Pinpoint the cell where the given text exists, returning its [X, Y] midpoint coordinate. 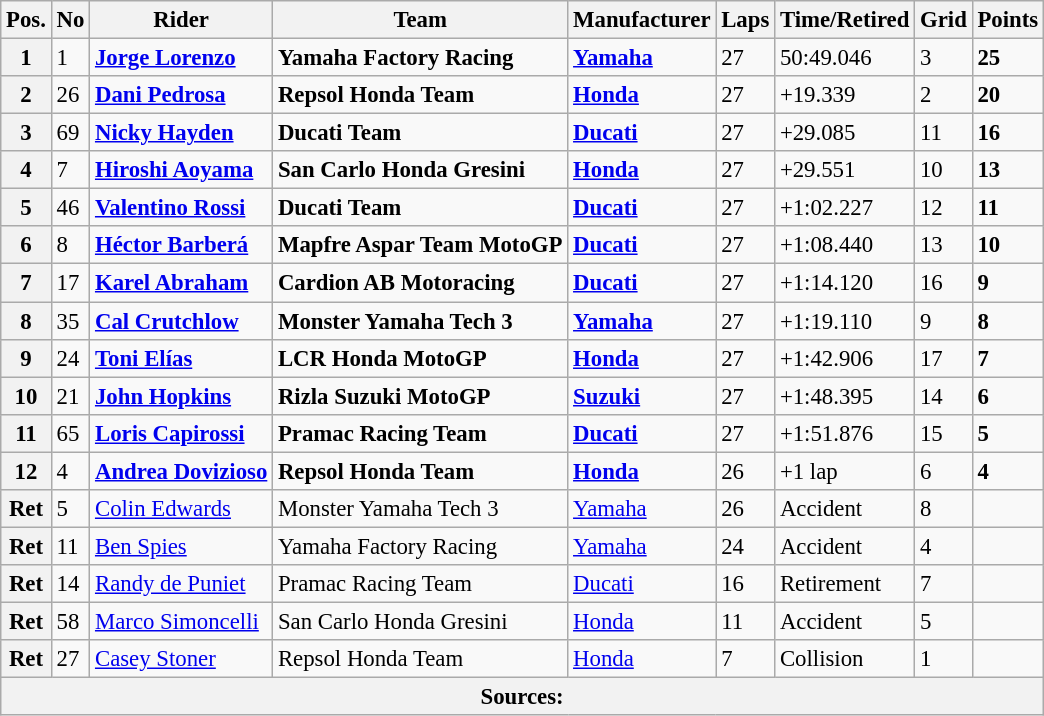
Dani Pedrosa [182, 95]
Valentino Rossi [182, 208]
Laps [746, 20]
+1:48.395 [845, 396]
Rider [182, 20]
35 [70, 321]
46 [70, 208]
Suzuki [642, 396]
John Hopkins [182, 396]
Sources: [522, 697]
Manufacturer [642, 20]
+1:02.227 [845, 208]
Cardion AB Motoracing [420, 283]
Loris Capirossi [182, 433]
Team [420, 20]
Points [1008, 20]
+29.551 [845, 170]
Ben Spies [182, 546]
+1:51.876 [845, 433]
Hiroshi Aoyama [182, 170]
Marco Simoncelli [182, 621]
LCR Honda MotoGP [420, 358]
Toni Elías [182, 358]
Rizla Suzuki MotoGP [420, 396]
20 [1008, 95]
+29.085 [845, 133]
Time/Retired [845, 20]
+1:08.440 [845, 245]
Randy de Puniet [182, 584]
+1 lap [845, 471]
65 [70, 433]
69 [70, 133]
No [70, 20]
25 [1008, 58]
Karel Abraham [182, 283]
Retirement [845, 584]
+1:42.906 [845, 358]
+1:19.110 [845, 321]
Grid [944, 20]
50:49.046 [845, 58]
+1:14.120 [845, 283]
Jorge Lorenzo [182, 58]
Colin Edwards [182, 509]
Andrea Dovizioso [182, 471]
Héctor Barberá [182, 245]
15 [944, 433]
+19.339 [845, 95]
Collision [845, 659]
21 [70, 396]
58 [70, 621]
Nicky Hayden [182, 133]
Mapfre Aspar Team MotoGP [420, 245]
Casey Stoner [182, 659]
Cal Crutchlow [182, 321]
Pos. [26, 20]
